Capture the cell that displays the provided text and extract its [x, y] central coordinate. 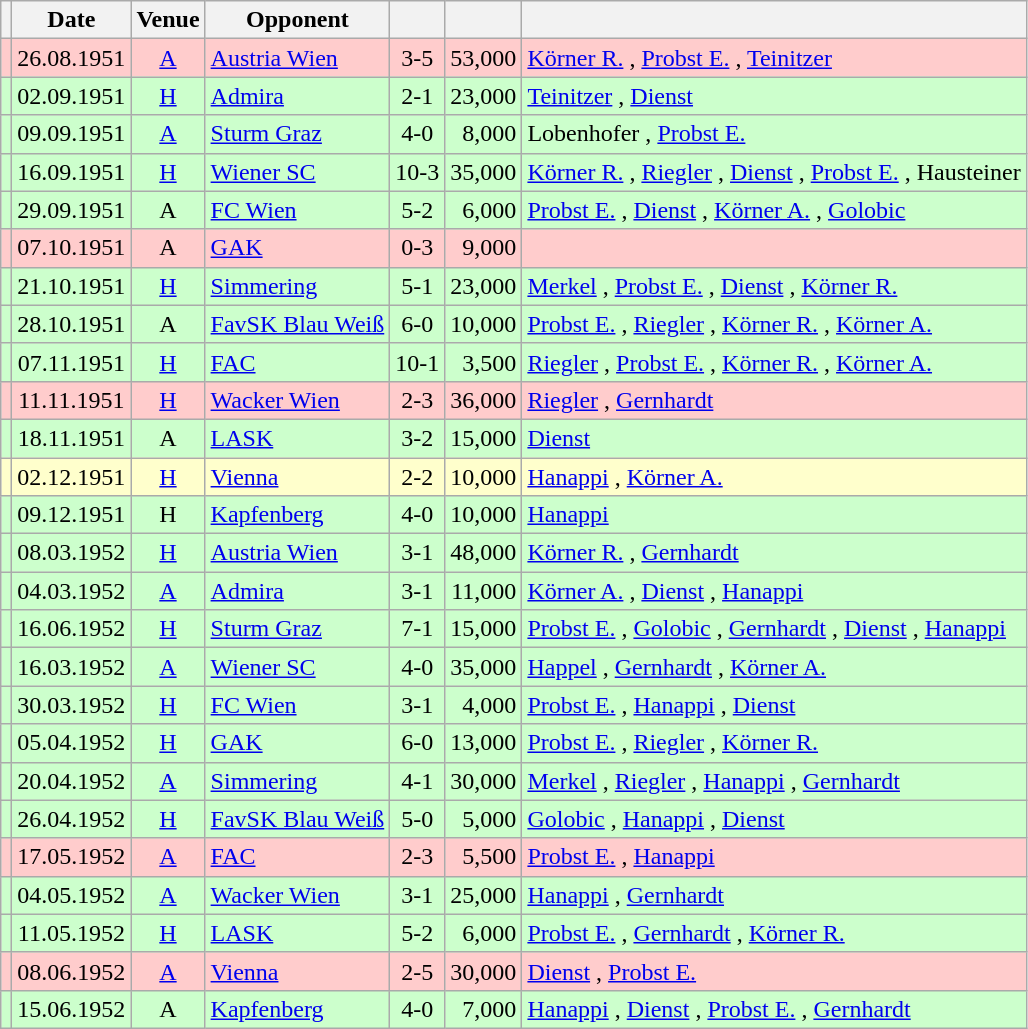
Merkel , Probst E. , Dienst , Körner R. [774, 286]
02.09.1951 [72, 96]
08.03.1952 [72, 553]
0-3 [418, 248]
36,000 [484, 400]
Dienst , Probst E. [774, 971]
Hanappi [774, 515]
07.10.1951 [72, 248]
16.06.1952 [72, 629]
Lobenhofer , Probst E. [774, 134]
Venue [168, 20]
Dienst [774, 438]
Riegler , Gernhardt [774, 400]
5,000 [484, 819]
11,000 [484, 591]
25,000 [484, 895]
9,000 [484, 248]
07.11.1951 [72, 362]
Probst E. , Golobic , Gernhardt , Dienst , Hanappi [774, 629]
26.08.1951 [72, 58]
7-1 [418, 629]
29.09.1951 [72, 210]
09.12.1951 [72, 515]
48,000 [484, 553]
10-1 [418, 362]
28.10.1951 [72, 324]
2-2 [418, 477]
8,000 [484, 134]
5-1 [418, 286]
Körner R. , Probst E. , Teinitzer [774, 58]
2-1 [418, 96]
Probst E. , Gernhardt , Körner R. [774, 933]
20.04.1952 [72, 781]
18.11.1951 [72, 438]
Probst E. , Riegler , Körner R. , Körner A. [774, 324]
Golobic , Hanappi , Dienst [774, 819]
11.05.1952 [72, 933]
Probst E. , Hanappi , Dienst [774, 705]
Probst E. , Dienst , Körner A. , Golobic [774, 210]
7,000 [484, 1009]
16.03.1952 [72, 667]
4-1 [418, 781]
53,000 [484, 58]
Probst E. , Hanappi [774, 857]
Opponent [298, 20]
15.06.1952 [72, 1009]
30.03.1952 [72, 705]
04.05.1952 [72, 895]
Probst E. , Riegler , Körner R. [774, 743]
3-2 [418, 438]
Hanappi , Körner A. [774, 477]
16.09.1951 [72, 172]
02.12.1951 [72, 477]
Happel , Gernhardt , Körner A. [774, 667]
5-0 [418, 819]
26.04.1952 [72, 819]
17.05.1952 [72, 857]
Riegler , Probst E. , Körner R. , Körner A. [774, 362]
11.11.1951 [72, 400]
04.03.1952 [72, 591]
3-5 [418, 58]
05.04.1952 [72, 743]
5,500 [484, 857]
4,000 [484, 705]
Teinitzer , Dienst [774, 96]
13,000 [484, 743]
Hanappi , Dienst , Probst E. , Gernhardt [774, 1009]
Merkel , Riegler , Hanappi , Gernhardt [774, 781]
Körner R. , Gernhardt [774, 553]
10-3 [418, 172]
2-5 [418, 971]
3,500 [484, 362]
Körner R. , Riegler , Dienst , Probst E. , Hausteiner [774, 172]
Date [72, 20]
Körner A. , Dienst , Hanappi [774, 591]
09.09.1951 [72, 134]
21.10.1951 [72, 286]
08.06.1952 [72, 971]
Hanappi , Gernhardt [774, 895]
